Pinpoint the cell where the given text exists, returning its [x, y] midpoint coordinate. 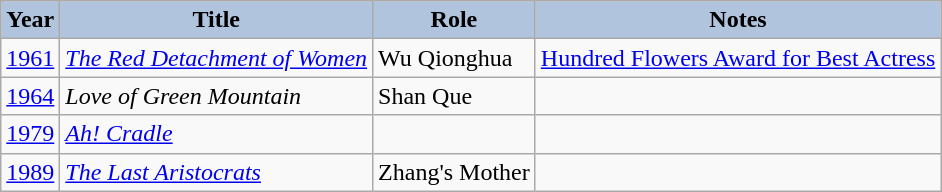
1979 [30, 134]
The Red Detachment of Women [216, 58]
Role [454, 20]
Notes [738, 20]
Hundred Flowers Award for Best Actress [738, 58]
The Last Aristocrats [216, 172]
Love of Green Mountain [216, 96]
1989 [30, 172]
1964 [30, 96]
Shan Que [454, 96]
Wu Qionghua [454, 58]
Zhang's Mother [454, 172]
Year [30, 20]
1961 [30, 58]
Title [216, 20]
Ah! Cradle [216, 134]
